From the cell containing the given text, extract its center point as (X, Y) coordinate. 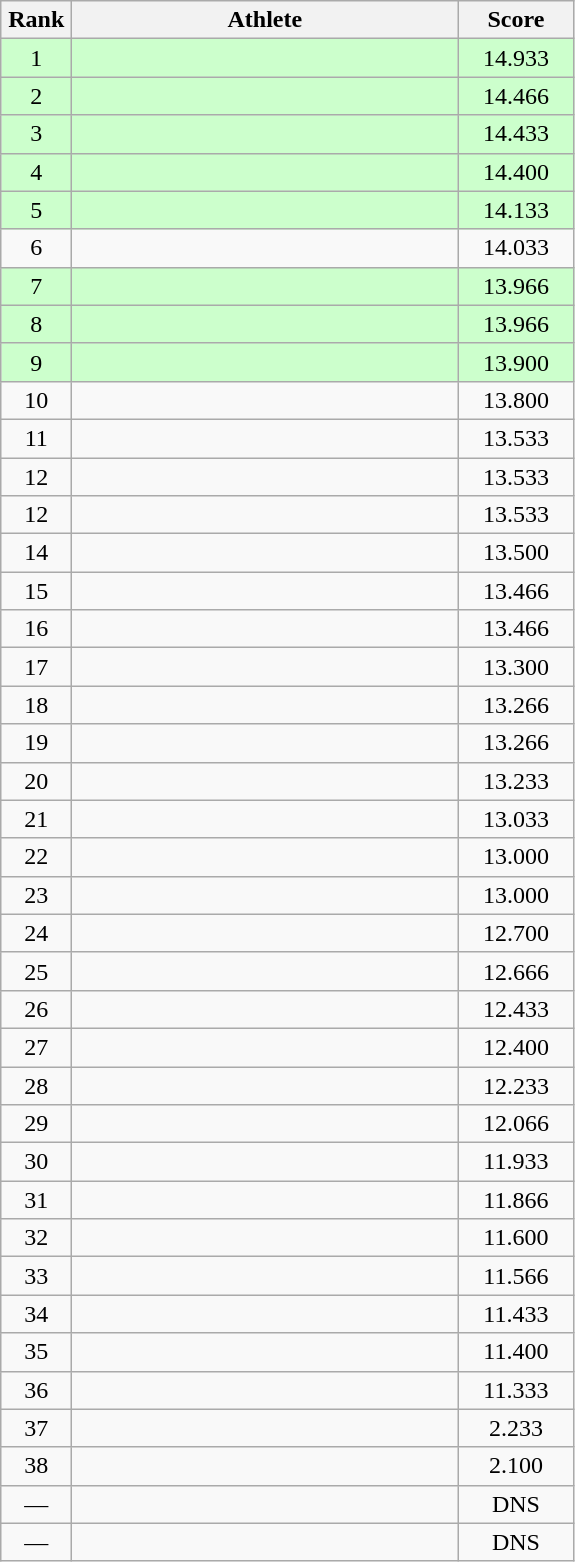
22 (36, 857)
19 (36, 743)
2.100 (516, 1466)
9 (36, 362)
30 (36, 1162)
11.866 (516, 1200)
12.066 (516, 1124)
1 (36, 58)
12.233 (516, 1085)
7 (36, 286)
13.900 (516, 362)
14.933 (516, 58)
11.400 (516, 1352)
12.400 (516, 1047)
35 (36, 1352)
13.033 (516, 819)
11.333 (516, 1390)
32 (36, 1238)
25 (36, 971)
34 (36, 1314)
11.433 (516, 1314)
33 (36, 1276)
14.033 (516, 248)
21 (36, 819)
24 (36, 933)
28 (36, 1085)
6 (36, 248)
14.433 (516, 134)
37 (36, 1428)
10 (36, 400)
12.666 (516, 971)
5 (36, 210)
20 (36, 781)
23 (36, 895)
2.233 (516, 1428)
13.300 (516, 667)
36 (36, 1390)
12.433 (516, 1009)
12.700 (516, 933)
11.933 (516, 1162)
14.466 (516, 96)
11.600 (516, 1238)
Rank (36, 20)
4 (36, 172)
26 (36, 1009)
14 (36, 553)
16 (36, 629)
14.400 (516, 172)
11 (36, 438)
31 (36, 1200)
3 (36, 134)
15 (36, 591)
8 (36, 324)
2 (36, 96)
38 (36, 1466)
27 (36, 1047)
29 (36, 1124)
11.566 (516, 1276)
18 (36, 705)
13.800 (516, 400)
Score (516, 20)
14.133 (516, 210)
17 (36, 667)
Athlete (265, 20)
13.500 (516, 553)
13.233 (516, 781)
